Output the [x, y] coordinate of the center of the cell containing the given text.  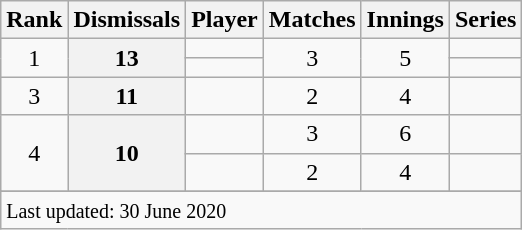
5 [405, 58]
Dismissals [127, 20]
Innings [405, 20]
Player [225, 20]
6 [405, 134]
Series [485, 20]
10 [127, 153]
13 [127, 58]
1 [34, 58]
Matches [312, 20]
Last updated: 30 June 2020 [262, 210]
Rank [34, 20]
11 [127, 96]
